Find where the given text appears and provide that cell's center as [X, Y] coordinate. 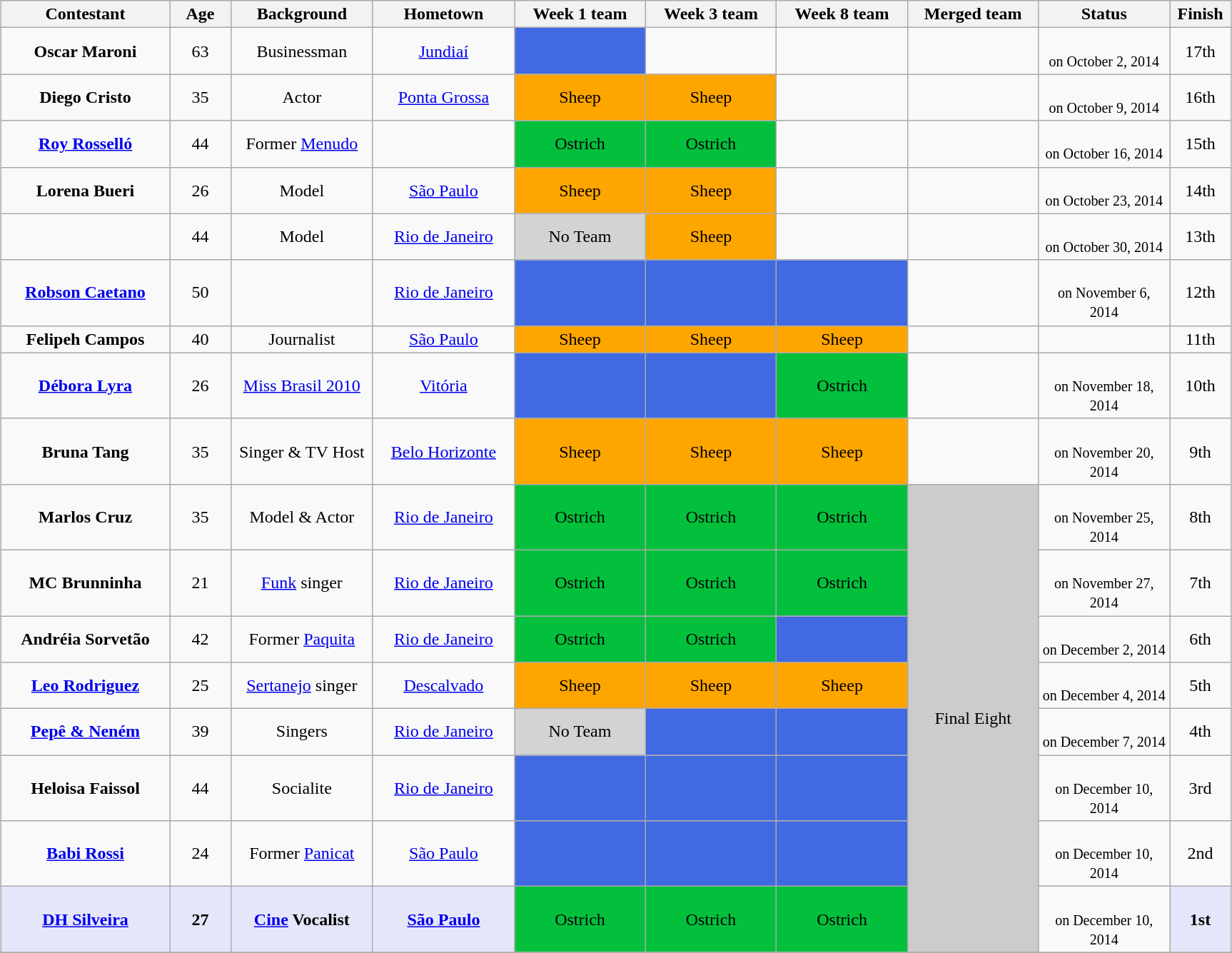
on October 16, 2014 [1104, 144]
5th [1200, 685]
6th [1200, 638]
Background [303, 14]
Leo Rodriguez [85, 685]
Funk singer [303, 583]
Jundiaí [444, 51]
on October 2, 2014 [1104, 51]
Marlos Cruz [85, 517]
Hometown [444, 14]
Oscar Maroni [85, 51]
12th [1200, 293]
Businessman [303, 51]
Journalist [303, 339]
Descalvado [444, 685]
1st [1200, 919]
9th [1200, 451]
Pepê & Neném [85, 732]
Miss Brasil 2010 [303, 385]
11th [1200, 339]
10th [1200, 385]
on October 30, 2014 [1104, 237]
Heloisa Faissol [85, 788]
Week 1 team [580, 14]
Ponta Grossa [444, 97]
Débora Lyra [85, 385]
on November 27, 2014 [1104, 583]
40 [201, 339]
Babi Rossi [85, 854]
Contestant [85, 14]
Former Menudo [303, 144]
63 [201, 51]
2nd [1200, 854]
Singer & TV Host [303, 451]
13th [1200, 237]
Finish [1200, 14]
on November 6, 2014 [1104, 293]
3rd [1200, 788]
Week 3 team [711, 14]
Cine Vocalist [303, 919]
Former Paquita [303, 638]
Vitória [444, 385]
27 [201, 919]
16th [1200, 97]
Socialite [303, 788]
Robson Caetano [85, 293]
Age [201, 14]
14th [1200, 190]
Felipeh Campos [85, 339]
Singers [303, 732]
50 [201, 293]
Merged team [973, 14]
21 [201, 583]
Bruna Tang [85, 451]
Sertanejo singer [303, 685]
on December 2, 2014 [1104, 638]
Roy Rosselló [85, 144]
Diego Cristo [85, 97]
25 [201, 685]
Final Eight [973, 718]
Lorena Bueri [85, 190]
Model & Actor [303, 517]
15th [1200, 144]
Week 8 team [842, 14]
Belo Horizonte [444, 451]
on November 20, 2014 [1104, 451]
7th [1200, 583]
on November 18, 2014 [1104, 385]
on October 9, 2014 [1104, 97]
on December 4, 2014 [1104, 685]
8th [1200, 517]
Status [1104, 14]
Andréia Sorvetão [85, 638]
on November 25, 2014 [1104, 517]
4th [1200, 732]
42 [201, 638]
DH Silveira [85, 919]
17th [1200, 51]
on October 23, 2014 [1104, 190]
39 [201, 732]
Actor [303, 97]
24 [201, 854]
MC Brunninha [85, 583]
on December 7, 2014 [1104, 732]
Former Panicat [303, 854]
